Output the (X, Y) coordinate of the center of the cell containing the given text.  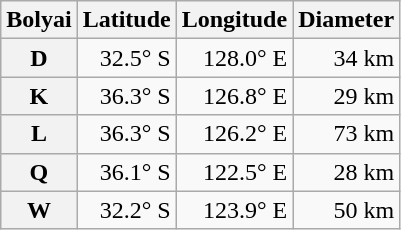
36.1° S (126, 172)
32.5° S (126, 58)
Longitude (234, 20)
D (39, 58)
Diameter (346, 20)
Latitude (126, 20)
126.2° E (234, 134)
L (39, 134)
122.5° E (234, 172)
126.8° E (234, 96)
73 km (346, 134)
Bolyai (39, 20)
28 km (346, 172)
Q (39, 172)
W (39, 210)
123.9° E (234, 210)
128.0° E (234, 58)
K (39, 96)
29 km (346, 96)
34 km (346, 58)
50 km (346, 210)
32.2° S (126, 210)
